Provide the [x, y] coordinate of the cell's center where the given text is located.  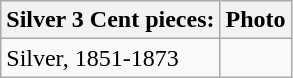
Silver, 1851-1873 [110, 58]
Silver 3 Cent pieces: [110, 20]
Photo [256, 20]
